Output the (X, Y) coordinate of the center of the cell containing the given text.  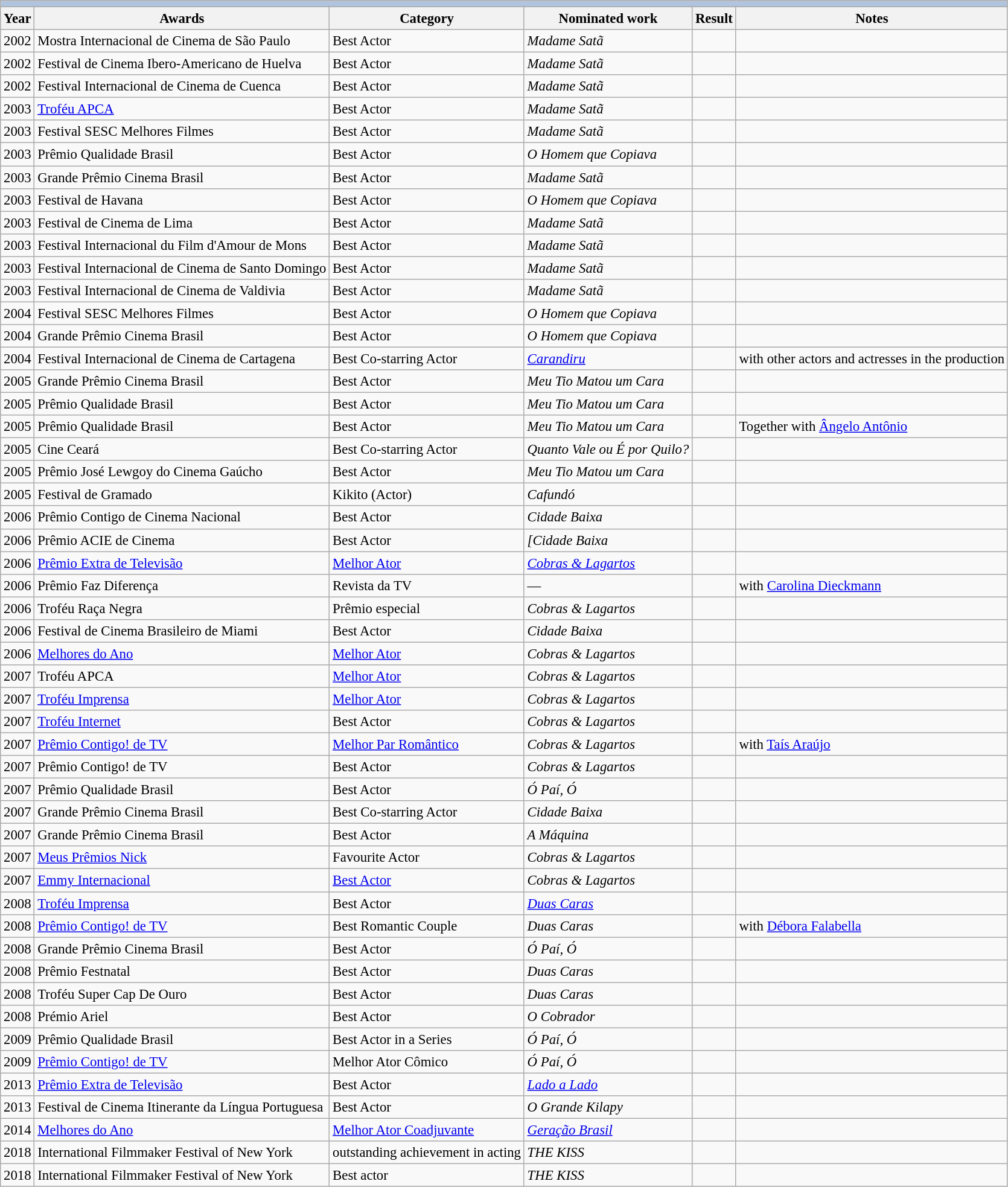
Troféu Super Cap De Ouro (182, 994)
Festival de Cinema Ibero-Americano de Huelva (182, 64)
Quanto Vale ou É por Quilo? (608, 450)
with Taís Araújo (872, 745)
2014 (18, 1130)
outstanding achievement in acting (427, 1153)
with Carolina Dieckmann (872, 585)
Nominated work (608, 19)
Festival Internacional de Cinema de Valdivia (182, 291)
Emmy Internacional (182, 880)
Carandiru (608, 358)
Best Actor in a Series (427, 1039)
Festival Internacional de Cinema de Cuenca (182, 86)
Prêmio Faz Diferença (182, 585)
Prêmio especial (427, 608)
Prêmio Contigo de Cinema Nacional (182, 518)
Prémio Ariel (182, 1017)
Year (18, 19)
Notes (872, 19)
Troféu Internet (182, 722)
Melhor Par Romântico (427, 745)
Geração Brasil (608, 1130)
Cafundó (608, 495)
Category (427, 19)
Lado a Lado (608, 1084)
A Máquina (608, 835)
Meus Prêmios Nick (182, 858)
Prêmio ACIE de Cinema (182, 540)
with other actors and actresses in the production (872, 358)
Melhor Ator Cômico (427, 1062)
Prêmio José Lewgoy do Cinema Gaúcho (182, 472)
Festival Internacional du Film d'Amour de Mons (182, 245)
Festival de Havana (182, 200)
O Grande Kilapy (608, 1107)
Together with Ângelo Antônio (872, 427)
Festival de Gramado (182, 495)
Result (715, 19)
Revista da TV (427, 585)
Awards (182, 19)
with Débora Falabella (872, 926)
Festival Internacional de Cinema de Cartagena (182, 358)
O Cobrador (608, 1017)
Festival Internacional de Cinema de Santo Domingo (182, 268)
Festival de Cinema Brasileiro de Miami (182, 631)
Festival de Cinema de Lima (182, 223)
[Cidade Baixa (608, 540)
Favourite Actor (427, 858)
Best actor (427, 1176)
Prêmio Festnatal (182, 971)
Best Romantic Couple (427, 926)
Mostra Internacional de Cinema de São Paulo (182, 41)
Festival de Cinema Itinerante da Língua Portuguesa (182, 1107)
— (608, 585)
Melhor Ator Coadjuvante (427, 1130)
Troféu Raça Negra (182, 608)
Kikito (Actor) (427, 495)
Cine Ceará (182, 450)
